Locate the cell with the specified text and output its (X, Y) center coordinate. 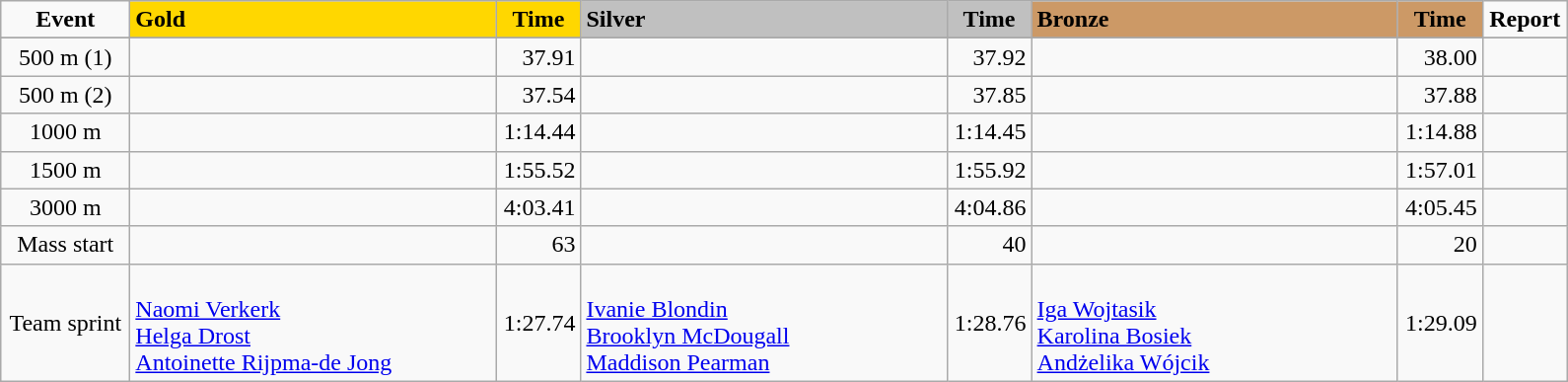
1:29.09 (1440, 322)
1:14.45 (989, 132)
1:14.44 (538, 132)
20 (1440, 245)
Silver (763, 20)
500 m (1) (65, 57)
4:03.41 (538, 207)
1:28.76 (989, 322)
Naomi VerkerkHelga DrostAntoinette Rijpma-de Jong (314, 322)
Ivanie BlondinBrooklyn McDougallMaddison Pearman (763, 322)
Report (1525, 20)
1000 m (65, 132)
Event (65, 20)
40 (989, 245)
1:57.01 (1440, 170)
Iga WojtasikKarolina BosiekAndżelika Wójcik (1215, 322)
38.00 (1440, 57)
4:05.45 (1440, 207)
1:55.52 (538, 170)
37.92 (989, 57)
Gold (314, 20)
1:14.88 (1440, 132)
37.85 (989, 95)
Bronze (1215, 20)
3000 m (65, 207)
37.88 (1440, 95)
37.91 (538, 57)
500 m (2) (65, 95)
63 (538, 245)
4:04.86 (989, 207)
Mass start (65, 245)
Team sprint (65, 322)
1:27.74 (538, 322)
1:55.92 (989, 170)
37.54 (538, 95)
1500 m (65, 170)
